Provide the [x, y] coordinate of the cell's center where the given text is located.  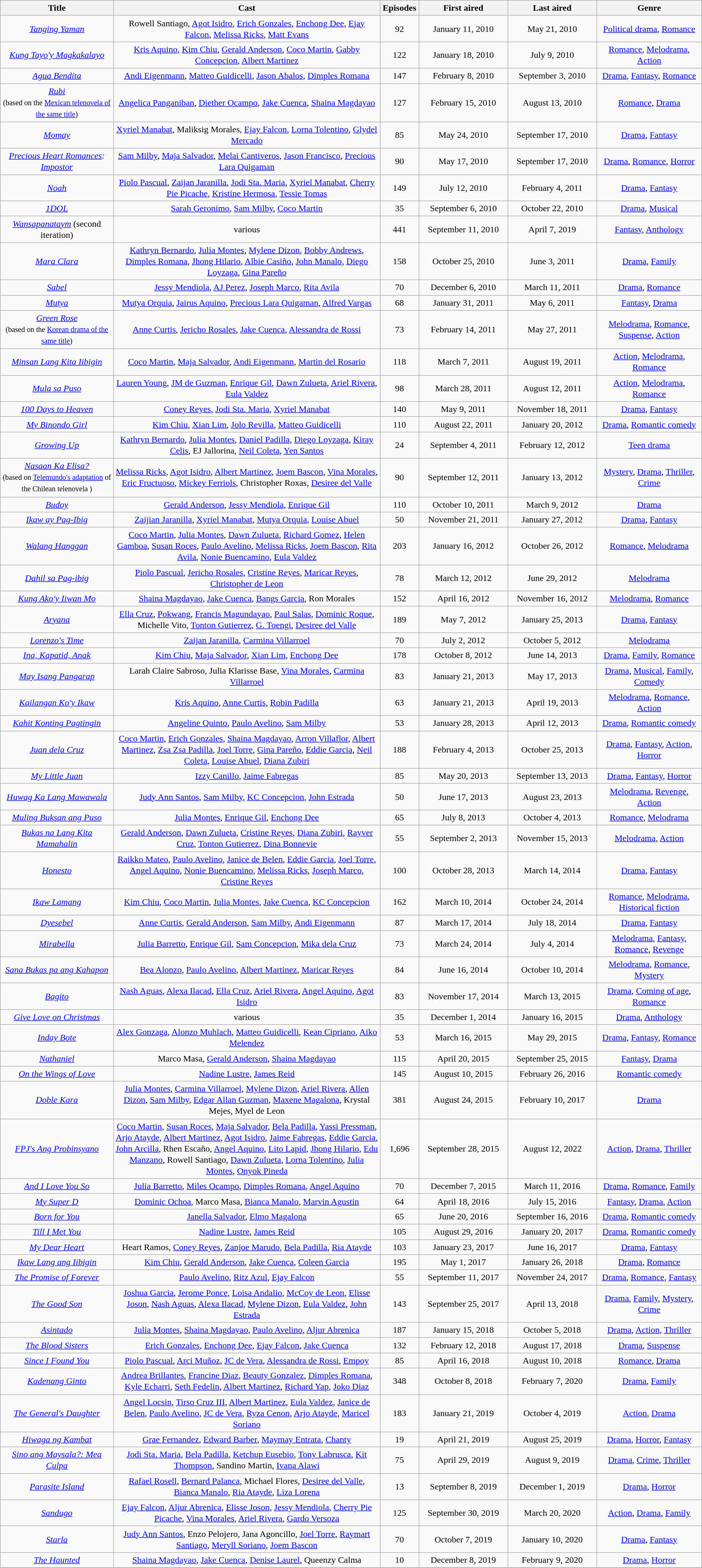
118 [400, 362]
May 24, 2010 [463, 135]
Drama, Coming of age, Romance [649, 996]
October 4, 2013 [552, 817]
September 2, 2013 [463, 838]
FPJ's Ang Probinsyano [57, 1149]
August 9, 2019 [552, 1461]
October 25, 2010 [463, 261]
Jodi Sta. Maria, Bela Padilla, Ketchup Eusebio, Tony Labrusca, Kit Thompson, Sandino Martin, Ivana Alawi [247, 1461]
Dominic Ochoa, Marco Masa, Bianca Manalo, Marvin Agustin [247, 1201]
Andi Eigenmann, Matteo Guidicelli, Jason Abalos, Dimples Romana [247, 76]
April 19, 2013 [552, 702]
Janella Salvador, Elmo Magalona [247, 1217]
My Binondo Girl [57, 425]
Coney Reyes, Jodi Sta. Maria, Xyriel Manabat [247, 409]
115 [400, 1058]
Kris Aquino, Anne Curtis, Robin Padilla [247, 702]
Drama, Romance, Family [649, 1186]
Drama, Crime, Thriller [649, 1461]
127 [400, 103]
Dahil sa Pag-ibig [57, 578]
19 [400, 1440]
March 24, 2014 [463, 943]
October 5, 2018 [552, 1330]
The Promise of Forever [57, 1278]
Cast [247, 8]
Kim Chiu, Coco Martin, Julia Montes, Jake Cuenca, KC Concepcion [247, 902]
Teen drama [649, 445]
87 [400, 923]
May 6, 2011 [552, 302]
Kung Ako'y Iiwan Mo [57, 599]
100 [400, 870]
Gerald Anderson, Dawn Zulueta, Cristine Reyes, Diana Zubiri, Rayver Cruz, Tonton Gutierrez, Dina Bonnevie [247, 838]
Episodes [400, 8]
Melodrama, Fantasy, Romance, Revenge [649, 943]
The General's Daughter [57, 1413]
Kris Aquino, Kim Chiu, Gerald Anderson, Coco Martin, Gabby Concepcion, Albert Martinez [247, 55]
158 [400, 261]
Jessy Mendiola, AJ Perez, Joseph Marco, Rita Avila [247, 288]
441 [400, 229]
June 17, 2013 [463, 797]
Kahit Konting Pagtingin [57, 723]
348 [400, 1381]
January 20, 2012 [552, 425]
Noah [57, 187]
Joshua Garcia, Jerome Ponce, Loisa Andalio, McCoy de Leon, Elisse Joson, Nash Aguas, Alexa Ilacad, Mylene Dizon, Eula Valdez, John Estrada [247, 1303]
August 13, 2010 [552, 103]
August 12, 2011 [552, 388]
January 16, 2012 [463, 546]
Sana Bukas pa ang Kahapon [57, 970]
Piolo Pascual, Jericho Rosales, Cristine Reyes, Maricar Reyes, Christopher de Leon [247, 578]
First aired [463, 8]
February 7, 2020 [552, 1381]
Melissa Ricks, Agot Isidro, Albert Martinez, Joem Bascon, Vina Morales, Eric Fructuoso, Mickey Ferriols, Christopher Roxas, Desiree del Valle [247, 478]
March 14, 2014 [552, 870]
August 10, 2018 [552, 1361]
Mutya [57, 302]
April 29, 2019 [463, 1461]
February 12, 2012 [552, 445]
January 15, 2018 [463, 1330]
Ikaw Lang ang Iibigin [57, 1262]
November 15, 2013 [552, 838]
147 [400, 76]
195 [400, 1262]
84 [400, 970]
Julia Montes, Shaina Magdayao, Paulo Avelino, Aljur Abrenica [247, 1330]
Drama, Action, Thriller [649, 1330]
Melodrama, Romance [649, 599]
203 [400, 546]
Kathryn Bernardo, Julia Montes, Daniel Padilla, Diego Loyzaga, Kiray Celis, EJ Jallorina, Neil Coleta, Yen Santos [247, 445]
Alex Gonzaga, Alonzo Muhlach, Matteo Guidicelli, Kean Cipriano, Aiko Melendez [247, 1037]
Melodrama, Romance, Suspense, Action [649, 330]
Wansapanataym (second iteration) [57, 229]
The Haunted [57, 1560]
Kim Chiu, Maja Salvador, Xian Lim, Enchong Dee [247, 655]
June 20, 2016 [463, 1217]
November 18, 2011 [552, 409]
Judy Ann Santos, Enzo Pelojero, Jana Agoncillo, Joel Torre, Raymart Santiago, Meryll Soriano, Joem Bascon [247, 1539]
Muling Buksan ang Puso [57, 817]
Sabel [57, 288]
August 10, 2015 [463, 1074]
178 [400, 655]
Zaijan Jaranilla, Carmina Villarroel [247, 640]
Anne Curtis, Jericho Rosales, Jake Cuenca, Alessandra de Rossi [247, 330]
132 [400, 1345]
January 20, 2017 [552, 1232]
Ejay Falcon, Aljur Abrenica, Elisse Joson, Jessy Mendiola, Cherry Pie Picache, Vina Morales, Ariel Rivera, Gardo Versoza [247, 1513]
September 4, 2011 [463, 445]
March 11, 2016 [552, 1186]
Since I Found You [57, 1361]
Kim Chiu, Xian Lim, Jolo Revilla, Matteo Guidicelli [247, 425]
Zaijian Jaranilla, Xyriel Manabat, Mutya Orquia, Louise Abuel [247, 519]
Born for You [57, 1217]
Bukas na Lang Kita Mamahalin [57, 838]
Budoy [57, 505]
My Super D [57, 1201]
125 [400, 1513]
13 [400, 1486]
Sino ang Maysala?: Mea Culpa [57, 1461]
February 4, 2011 [552, 187]
Drama, Horror, Fantasy [649, 1440]
Julia Montes, Enrique Gil, Enchong Dee [247, 817]
Drama, Romance, Fantasy [649, 1278]
92 [400, 29]
September 16, 2016 [552, 1217]
Nash Aguas, Alexa Ilacad, Ella Cruz, Ariel Rivera, Angel Aquino, Agot Isidro [247, 996]
March 17, 2014 [463, 923]
152 [400, 599]
June 29, 2012 [552, 578]
Paulo Avelino, Ritz Azul, Ejay Falcon [247, 1278]
Julia Barretto, Enrique Gil, Sam Concepcion, Mika dela Cruz [247, 943]
February 12, 2018 [463, 1345]
Mara Clara [57, 261]
64 [400, 1201]
Angel Locsin, Tirso Cruz III, Albert Martinez, Eula Valdez, Janice de Belen, Paulo Avelino, JC de Vera, Ryza Cenon, Arjo Atayde, Maricel Soriano [247, 1413]
Drama, Fantasy, Horror [649, 776]
May 21, 2010 [552, 29]
105 [400, 1232]
Romance, Melodrama, Action [649, 55]
January 26, 2018 [552, 1262]
Drama, Romance, Horror [649, 162]
Shaina Magdayao, Jake Cuenca, Denise Laurel, Queenzy Calma [247, 1560]
Mystery, Drama, Thriller, Crime [649, 478]
Fantasy, Anthology [649, 229]
Melodrama, Revenge, Action [649, 797]
Nasaan Ka Elisa?(based on Telemundo's adaptation of the Chilean telenovela ) [57, 478]
Raikko Mateo, Paulo Avelino, Janice de Belen, Eddie Garcia, Joel Torre, Angel Aquino, Nonie Buencamino, Melissa Ricks, Joseph Marco, Cristine Reyes [247, 870]
May 29, 2015 [552, 1037]
March 12, 2012 [463, 578]
Heart Ramos, Coney Reyes, Zanjoe Marudo, Bela Padilla, Ria Atayde [247, 1247]
Aryana [57, 619]
February 26, 2016 [552, 1074]
September 3, 2010 [552, 76]
September 11, 2017 [463, 1278]
December 7, 2015 [463, 1186]
December 1, 2019 [552, 1486]
Drama, Musical, Family, Comedy [649, 677]
Xyriel Manabat, Maliksig Morales, Ejay Falcon, Lorna Tolentino, Glydel Mercado [247, 135]
October 7, 2019 [463, 1539]
Precious Heart Romances:Impostor [57, 162]
May 1, 2017 [463, 1262]
April 12, 2013 [552, 723]
May 27, 2011 [552, 330]
143 [400, 1303]
Drama, Anthology [649, 1017]
Doble Kara [57, 1100]
August 25, 2019 [552, 1440]
August 17, 2018 [552, 1345]
October 22, 2010 [552, 208]
March 28, 2011 [463, 388]
Agua Bendita [57, 76]
Drama, Suspense [649, 1345]
Rubi(based on the Mexican telenovela of the same title) [57, 103]
Bagito [57, 996]
Title [57, 8]
Ella Cruz, Pokwang, Francis Magundayao, Paul Salas, Dominic Roque, Michelle Vito, Tonton Gutierrez, G. Toengi, Desiree del Valle [247, 619]
Erich Gonzales, Enchong Dee, Ejay Falcon, Jake Cuenca [247, 1345]
Growing Up [57, 445]
149 [400, 187]
April 13, 2018 [552, 1303]
October 24, 2014 [552, 902]
March 7, 2011 [463, 362]
September 11, 2010 [463, 229]
Drama, Musical [649, 208]
Grae Fernandez, Edward Barber, Maymay Entrata, Chanty [247, 1440]
Sarah Geronimo, Sam Milby, Coco Martin [247, 208]
January 31, 2011 [463, 302]
March 20, 2020 [552, 1513]
April 20, 2015 [463, 1058]
Andrea Brillantes, Francine Diaz, Beauty Gonzalez, Dimples Romana, Kyle Echarri, Seth Fedelin, Albert Martinez, Richard Yap, Joko Diaz [247, 1381]
Action, Drama [649, 1413]
Momay [57, 135]
Romantic comedy [649, 1074]
Inday Bote [57, 1037]
December 6, 2010 [463, 288]
Nathaniel [57, 1058]
September 28, 2015 [463, 1149]
April 16, 2012 [463, 599]
My Dear Heart [57, 1247]
Mula sa Puso [57, 388]
October 26, 2012 [552, 546]
Sandugo [57, 1513]
October 4, 2019 [552, 1413]
May 20, 2013 [463, 776]
75 [400, 1461]
September 13, 2013 [552, 776]
October 10, 2014 [552, 970]
Parasite Island [57, 1486]
Rowell Santiago, Agot Isidro, Erich Gonzales, Enchong Dee, Ejay Falcon, Melissa Ricks, Matt Evans [247, 29]
September 25, 2015 [552, 1058]
Huwag Ka Lang Mawawala [57, 797]
March 11, 2011 [552, 288]
Shaina Magdayao, Jake Cuenca, Bangs Garcia, Ron Morales [247, 599]
Action, Drama, Family [649, 1513]
162 [400, 902]
103 [400, 1247]
January 28, 2013 [463, 723]
March 9, 2012 [552, 505]
January 23, 2017 [463, 1247]
March 16, 2015 [463, 1037]
Piolo Pascual, Arci Muñoz, JC de Vera, Alessandra de Rossi, Empoy [247, 1361]
78 [400, 578]
April 18, 2016 [463, 1201]
October 10, 2011 [463, 505]
July 9, 2010 [552, 55]
February 4, 2013 [463, 750]
Genre [649, 8]
May 7, 2012 [463, 619]
July 12, 2010 [463, 187]
February 8, 2010 [463, 76]
Mutya Orquia, Jairus Aquino, Precious Lara Quigaman, Alfred Vargas [247, 302]
June 16, 2014 [463, 970]
Ikaw ay Pag-Ibig [57, 519]
Melodrama, Action [649, 838]
August 12, 2022 [552, 1149]
May 9, 2011 [463, 409]
August 23, 2013 [552, 797]
August 22, 2011 [463, 425]
Angeline Quinto, Paulo Avelino, Sam Milby [247, 723]
187 [400, 1330]
Kadenang Ginto [57, 1381]
Kung Tayo'y Magkakalayo [57, 55]
Green Rose(based on the Korean drama of the same title) [57, 330]
Marco Masa, Gerald Anderson, Shaina Magdayao [247, 1058]
May 17, 2010 [463, 162]
Drama, Fantasy, Action, Horror [649, 750]
July 18, 2014 [552, 923]
Melodrama, Romance, Action [649, 702]
October 25, 2013 [552, 750]
Sam Milby, Maja Salvador, Melai Cantiveros, Jason Francisco, Precious Lara Quigaman [247, 162]
Drama, Family, Romance [649, 655]
February 10, 2017 [552, 1100]
Rafael Rosell, Bernard Palanca, Michael Flores, Desiree del Valle, Bianca Manalo, Ria Atayde, Liza Lorena [247, 1486]
July 2, 2012 [463, 640]
Honesto [57, 870]
May 17, 2013 [552, 677]
Romance, Melodrama, Historical fiction [649, 902]
Lorenzo's Time [57, 640]
January 21, 2019 [463, 1413]
Judy Ann Santos, Sam Milby, KC Concepcion, John Estrada [247, 797]
March 10, 2014 [463, 902]
Ikaw Lamang [57, 902]
Dyesebel [57, 923]
August 24, 2015 [463, 1100]
Larah Claire Sabroso, Julia Klarisse Base, Vina Morales, Carmina Villarroel [247, 677]
381 [400, 1100]
63 [400, 702]
February 15, 2010 [463, 103]
Julia Barretto, Miles Ocampo, Dimples Romana, Angel Aquino [247, 1186]
122 [400, 55]
June 16, 2017 [552, 1247]
Ina, Kapatid, Anak [57, 655]
November 16, 2012 [552, 599]
Tanging Yaman [57, 29]
Walang Hanggan [57, 546]
98 [400, 388]
April 7, 2019 [552, 229]
Kathryn Bernardo, Julia Montes, Mylene Dizon, Bobby Andrews, Dimples Romana, Jhong Hilario, Albie Casiño, John Manalo, Diego Loyzaga, Gina Pareño [247, 261]
September 6, 2010 [463, 208]
Hiwaga ng Kambat [57, 1440]
Last aired [552, 8]
My Little Juan [57, 776]
145 [400, 1074]
July 15, 2016 [552, 1201]
January 27, 2012 [552, 519]
August 29, 2016 [463, 1232]
Minsan Lang Kita Iibigin [57, 362]
10 [400, 1560]
January 11, 2010 [463, 29]
Izzy Canillo, Jaime Fabregas [247, 776]
June 14, 2013 [552, 655]
The Good Son [57, 1303]
140 [400, 409]
On the Wings of Love [57, 1074]
May Isang Pangarap [57, 677]
Starla [57, 1539]
January 18, 2010 [463, 55]
July 4, 2014 [552, 943]
100 Days to Heaven [57, 409]
And I Love You So [57, 1186]
Give Love on Christmas [57, 1017]
Gerald Anderson, Jessy Mendiola, Enrique Gil [247, 505]
January 10, 2020 [552, 1539]
Asintado [57, 1330]
October 8, 2012 [463, 655]
November 24, 2017 [552, 1278]
Drama, Family, Mystery, Crime [649, 1303]
Juan dela Cruz [57, 750]
24 [400, 445]
1DOL [57, 208]
1,696 [400, 1149]
Political drama, Romance [649, 29]
The Blood Sisters [57, 1345]
Lauren Young, JM de Guzman, Enrique Gil, Dawn Zulueta, Ariel Rivera, Eula Valdez [247, 388]
December 8, 2019 [463, 1560]
October 28, 2013 [463, 870]
Angelica Panganiban, Diether Ocampo, Jake Cuenca, Shaina Magdayao [247, 103]
January 25, 2013 [552, 619]
188 [400, 750]
September 12, 2011 [463, 478]
Till I Met You [57, 1232]
October 5, 2012 [552, 640]
Coco Martin, Maja Salvador, Andi Eigenmann, Martin del Rosario [247, 362]
September 25, 2017 [463, 1303]
February 14, 2011 [463, 330]
December 1, 2014 [463, 1017]
March 13, 2015 [552, 996]
Kim Chiu, Gerald Anderson, Jake Cuenca, Coleen Garcia [247, 1262]
June 3, 2011 [552, 261]
April 21, 2019 [463, 1440]
November 17, 2014 [463, 996]
189 [400, 619]
September 30, 2019 [463, 1513]
July 8, 2013 [463, 817]
Fantasy, Drama, Action [649, 1201]
April 16, 2018 [463, 1361]
November 21, 2011 [463, 519]
January 13, 2012 [552, 478]
January 16, 2015 [552, 1017]
Mirabella [57, 943]
68 [400, 302]
October 8, 2018 [463, 1381]
September 8, 2019 [463, 1486]
August 19, 2011 [552, 362]
Bea Alonzo, Paulo Avelino, Albert Martinez, Maricar Reyes [247, 970]
Piolo Pascual, Zaijan Jaranilla, Jodi Sta. Maria, Xyriel Manabat, Cherry Pie Picache, Kristine Hermosa, Tessie Tomas [247, 187]
Kailangan Ko'y Ikaw [57, 702]
Action, Drama, Thriller [649, 1149]
February 9, 2020 [552, 1560]
183 [400, 1413]
Melodrama, Romance, Mystery [649, 970]
Anne Curtis, Gerald Anderson, Sam Milby, Andi Eigenmann [247, 923]
